Capture the cell that displays the provided text and extract its [x, y] central coordinate. 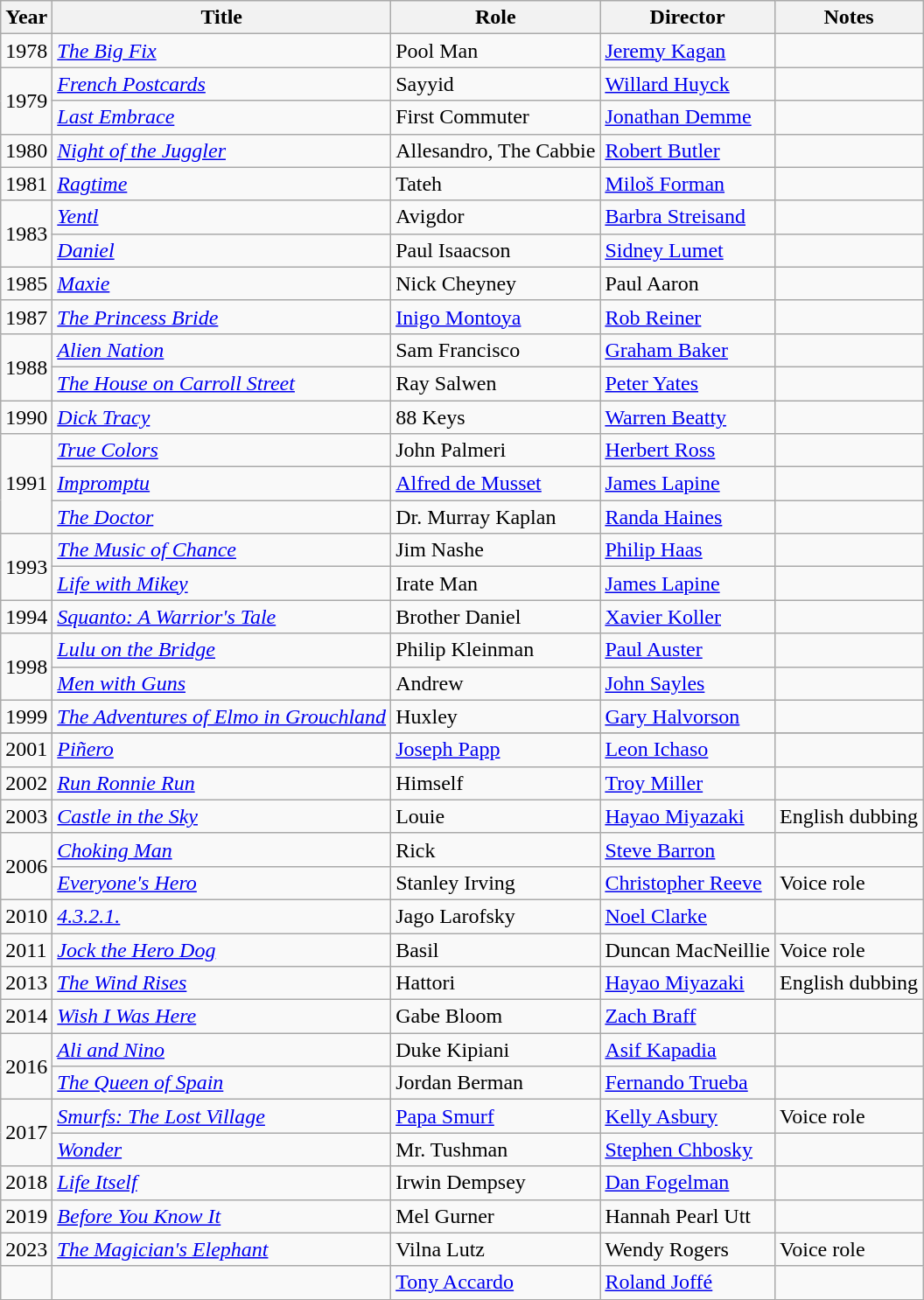
French Postcards [222, 84]
Basil [495, 949]
Jonathan Demme [688, 117]
Pool Man [495, 51]
2019 [26, 1216]
Stephen Chbosky [688, 1150]
Peter Yates [688, 383]
Zach Braff [688, 1017]
1988 [26, 367]
Life with Mikey [222, 584]
Kelly Asbury [688, 1116]
Lulu on the Bridge [222, 650]
2016 [26, 1066]
John Palmeri [495, 451]
2006 [26, 866]
Role [495, 17]
1994 [26, 617]
True Colors [222, 451]
Hattori [495, 983]
First Commuter [495, 117]
Joseph Papp [495, 750]
Robert Butler [688, 150]
1990 [26, 417]
Ragtime [222, 184]
2003 [26, 816]
Night of the Juggler [222, 150]
Louie [495, 816]
Maxie [222, 283]
Rick [495, 849]
Noel Clarke [688, 916]
Daniel [222, 250]
Last Embrace [222, 117]
1983 [26, 234]
Dr. Murray Kaplan [495, 517]
Fernando Trueba [688, 1083]
Asif Kapadia [688, 1050]
Wish I Was Here [222, 1017]
Director [688, 17]
2014 [26, 1017]
The Adventures of Elmo in Grouchland [222, 716]
Title [222, 17]
1985 [26, 283]
Before You Know It [222, 1216]
Sidney Lumet [688, 250]
Xavier Koller [688, 617]
Jock the Hero Dog [222, 949]
1993 [26, 567]
Himself [495, 783]
Allesandro, The Cabbie [495, 150]
88 Keys [495, 417]
Jim Nashe [495, 550]
Men with Guns [222, 683]
2013 [26, 983]
1981 [26, 184]
Willard Huyck [688, 84]
Inigo Montoya [495, 317]
Impromptu [222, 484]
Leon Ichaso [688, 750]
1987 [26, 317]
Alfred de Musset [495, 484]
Choking Man [222, 849]
Life Itself [222, 1183]
Sam Francisco [495, 350]
Steve Barron [688, 849]
2018 [26, 1183]
Nick Cheyney [495, 283]
Christopher Reeve [688, 883]
Duke Kipiani [495, 1050]
2023 [26, 1249]
The Princess Bride [222, 317]
Mel Gurner [495, 1216]
The Magician's Elephant [222, 1249]
Jordan Berman [495, 1083]
The Big Fix [222, 51]
Piñero [222, 750]
Philip Haas [688, 550]
2001 [26, 750]
1998 [26, 667]
The Doctor [222, 517]
Brother Daniel [495, 617]
Irate Man [495, 584]
2017 [26, 1133]
Ali and Nino [222, 1050]
Rob Reiner [688, 317]
1999 [26, 716]
Barbra Streisand [688, 217]
2011 [26, 949]
Troy Miller [688, 783]
Castle in the Sky [222, 816]
The Music of Chance [222, 550]
Smurfs: The Lost Village [222, 1116]
Duncan MacNeillie [688, 949]
Year [26, 17]
The House on Carroll Street [222, 383]
Graham Baker [688, 350]
Tateh [495, 184]
The Queen of Spain [222, 1083]
Andrew [495, 683]
Huxley [495, 716]
Irwin Dempsey [495, 1183]
Warren Beatty [688, 417]
1979 [26, 101]
John Sayles [688, 683]
Roland Joffé [688, 1283]
Run Ronnie Run [222, 783]
The Wind Rises [222, 983]
Wendy Rogers [688, 1249]
Paul Isaacson [495, 250]
Herbert Ross [688, 451]
1991 [26, 484]
2002 [26, 783]
Jeremy Kagan [688, 51]
Wonder [222, 1150]
1980 [26, 150]
Jago Larofsky [495, 916]
Vilna Lutz [495, 1249]
Mr. Tushman [495, 1150]
Notes [849, 17]
4.3.2.1. [222, 916]
Tony Accardo [495, 1283]
Miloš Forman [688, 184]
Hannah Pearl Utt [688, 1216]
Dan Fogelman [688, 1183]
Avigdor [495, 217]
Everyone's Hero [222, 883]
Randa Haines [688, 517]
Dick Tracy [222, 417]
Gary Halvorson [688, 716]
Squanto: A Warrior's Tale [222, 617]
Ray Salwen [495, 383]
Papa Smurf [495, 1116]
Yentl [222, 217]
Sayyid [495, 84]
Paul Auster [688, 650]
Gabe Bloom [495, 1017]
1978 [26, 51]
Philip Kleinman [495, 650]
Stanley Irving [495, 883]
2010 [26, 916]
Paul Aaron [688, 283]
Alien Nation [222, 350]
